Capture the cell that displays the provided text and extract its [x, y] central coordinate. 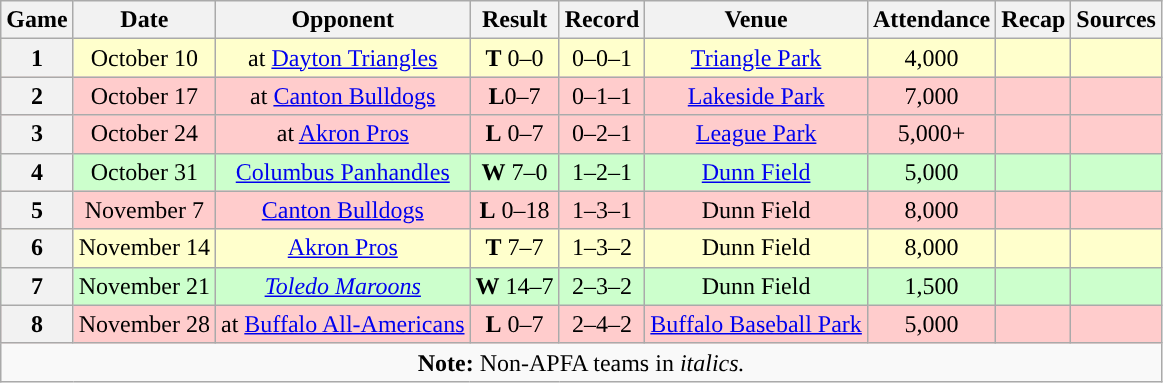
Columbus Panhandles [342, 172]
Akron Pros [342, 248]
at Buffalo All-Americans [342, 324]
5,000+ [931, 134]
W 14–7 [514, 286]
L0–7 [514, 96]
4,000 [931, 58]
7,000 [931, 96]
at Dayton Triangles [342, 58]
2–4–2 [602, 324]
0–0–1 [602, 58]
6 [37, 248]
Opponent [342, 20]
Recap [1034, 20]
0–2–1 [602, 134]
October 10 [144, 58]
T 7–7 [514, 248]
October 17 [144, 96]
November 14 [144, 248]
Canton Bulldogs [342, 210]
November 21 [144, 286]
October 24 [144, 134]
League Park [756, 134]
T 0–0 [514, 58]
November 7 [144, 210]
1–3–2 [602, 248]
4 [37, 172]
5 [37, 210]
Date [144, 20]
1–3–1 [602, 210]
7 [37, 286]
8 [37, 324]
Note: Non-APFA teams in italics. [582, 362]
Record [602, 20]
W 7–0 [514, 172]
Lakeside Park [756, 96]
1–2–1 [602, 172]
Toledo Maroons [342, 286]
Sources [1116, 20]
1 [37, 58]
Buffalo Baseball Park [756, 324]
2–3–2 [602, 286]
2 [37, 96]
1,500 [931, 286]
Attendance [931, 20]
Triangle Park [756, 58]
0–1–1 [602, 96]
October 31 [144, 172]
3 [37, 134]
at Akron Pros [342, 134]
Result [514, 20]
at Canton Bulldogs [342, 96]
L 0–18 [514, 210]
November 28 [144, 324]
Venue [756, 20]
Game [37, 20]
